Search for the cell housing the specified text and yield its [X, Y] center coordinate. 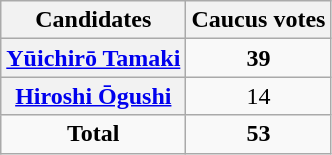
39 [258, 58]
Caucus votes [258, 20]
Candidates [94, 20]
14 [258, 96]
Hiroshi Ōgushi [94, 96]
Yūichirō Tamaki [94, 58]
Total [94, 134]
53 [258, 134]
